Return the [x, y] coordinate for the center point of the cell that contains the specified text.  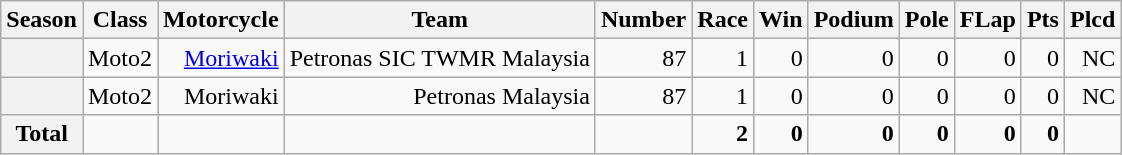
FLap [988, 20]
Pts [1042, 20]
Race [723, 20]
Team [440, 20]
Season [42, 20]
Petronas SIC TWMR Malaysia [440, 58]
Number [643, 20]
Motorcycle [222, 20]
Podium [854, 20]
Plcd [1092, 20]
Pole [926, 20]
Class [120, 20]
Petronas Malaysia [440, 96]
Win [782, 20]
2 [723, 134]
Total [42, 134]
